Return [x, y] of the center of cell containing provided text 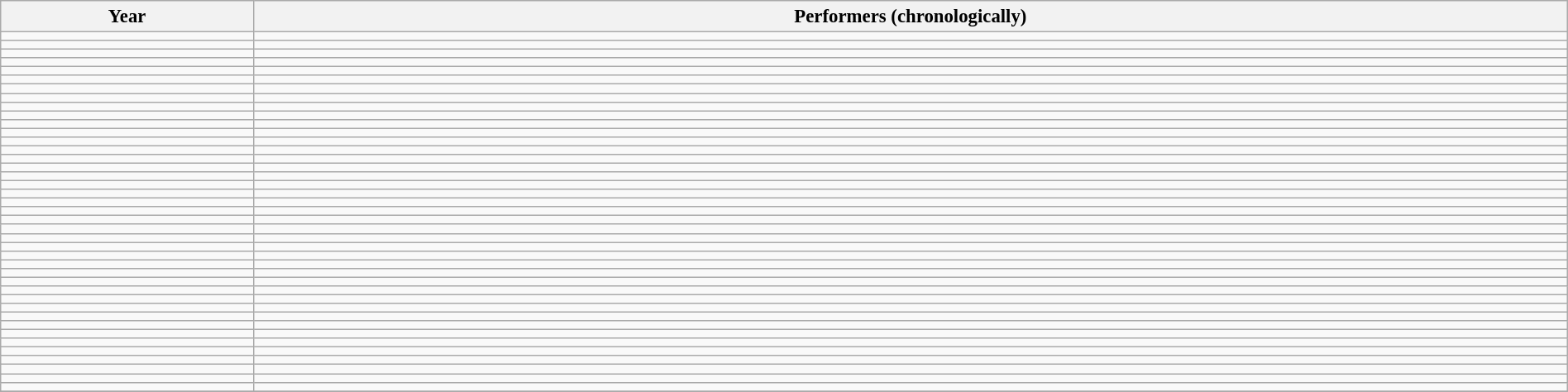
Year [127, 17]
Performers (chronologically) [910, 17]
